Search for the cell housing the specified text and yield its (X, Y) center coordinate. 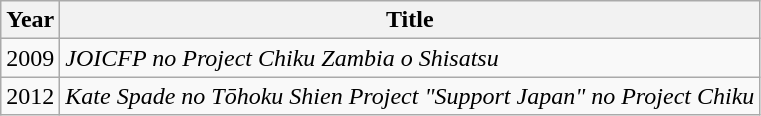
Year (30, 20)
2012 (30, 96)
Kate Spade no Tōhoku Shien Project "Support Japan" no Project Chiku (410, 96)
JOICFP no Project Chiku Zambia o Shisatsu (410, 58)
2009 (30, 58)
Title (410, 20)
